For the text-containing cell, return its midpoint in [x, y] coordinate format. 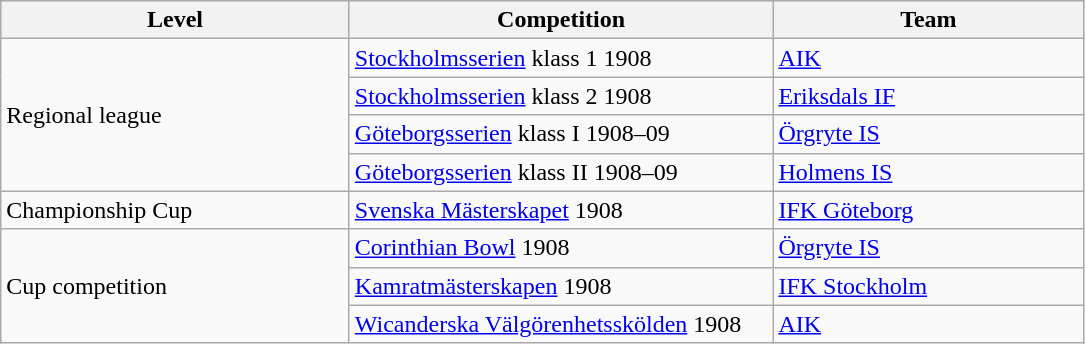
IFK Göteborg [928, 210]
Stockholmsserien klass 1 1908 [561, 58]
Svenska Mästerskapet 1908 [561, 210]
Championship Cup [176, 210]
IFK Stockholm [928, 286]
Regional league [176, 115]
Corinthian Bowl 1908 [561, 248]
Eriksdals IF [928, 96]
Göteborgsserien klass II 1908–09 [561, 172]
Kamratmästerskapen 1908 [561, 286]
Competition [561, 20]
Wicanderska Välgörenhetsskölden 1908 [561, 324]
Holmens IS [928, 172]
Stockholmsserien klass 2 1908 [561, 96]
Cup competition [176, 286]
Level [176, 20]
Team [928, 20]
Göteborgsserien klass I 1908–09 [561, 134]
